Return (X, Y) of the center of cell containing provided text 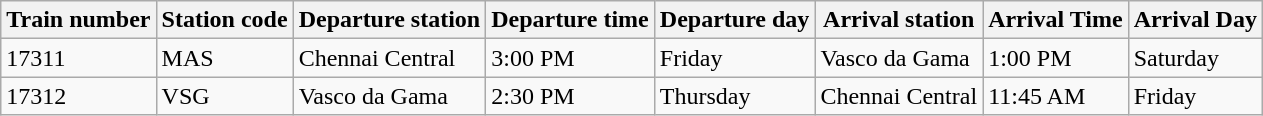
VSG (224, 96)
11:45 AM (1056, 96)
Train number (78, 20)
Station code (224, 20)
3:00 PM (570, 58)
Arrival Time (1056, 20)
Arrival station (899, 20)
17311 (78, 58)
MAS (224, 58)
Departure time (570, 20)
Arrival Day (1195, 20)
Thursday (734, 96)
17312 (78, 96)
Departure station (390, 20)
Saturday (1195, 58)
1:00 PM (1056, 58)
Departure day (734, 20)
2:30 PM (570, 96)
